Capture the cell that displays the provided text and extract its (x, y) central coordinate. 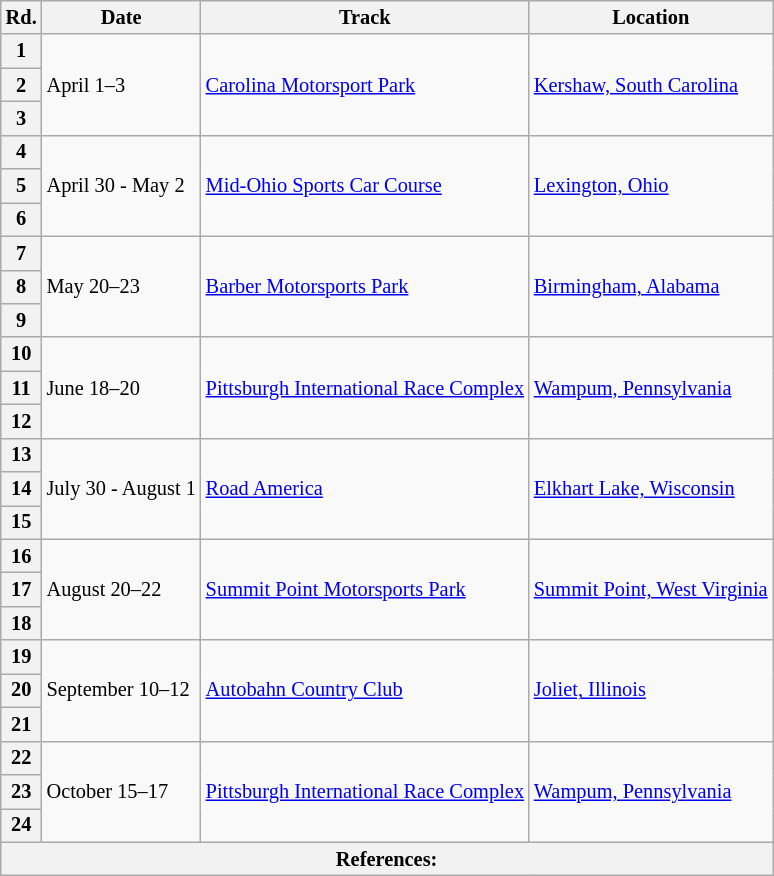
Summit Point, West Virginia (651, 590)
8 (22, 287)
11 (22, 388)
October 15–17 (122, 792)
2 (22, 85)
Elkhart Lake, Wisconsin (651, 488)
19 (22, 657)
September 10–12 (122, 690)
5 (22, 186)
1 (22, 51)
Summit Point Motorsports Park (365, 590)
4 (22, 152)
July 30 - August 1 (122, 488)
13 (22, 455)
14 (22, 489)
Joliet, Illinois (651, 690)
August 20–22 (122, 590)
10 (22, 354)
Track (365, 17)
21 (22, 724)
22 (22, 758)
April 1–3 (122, 84)
9 (22, 320)
Rd. (22, 17)
Location (651, 17)
6 (22, 219)
Carolina Motorsport Park (365, 84)
May 20–23 (122, 286)
23 (22, 791)
April 30 - May 2 (122, 186)
Mid-Ohio Sports Car Course (365, 186)
15 (22, 522)
16 (22, 556)
Autobahn Country Club (365, 690)
References: (387, 859)
Birmingham, Alabama (651, 286)
Lexington, Ohio (651, 186)
7 (22, 253)
Date (122, 17)
June 18–20 (122, 388)
3 (22, 118)
Kershaw, South Carolina (651, 84)
12 (22, 421)
17 (22, 589)
20 (22, 690)
Road America (365, 488)
Barber Motorsports Park (365, 286)
18 (22, 623)
24 (22, 825)
